Output the [X, Y] coordinate of the center of the cell containing the given text.  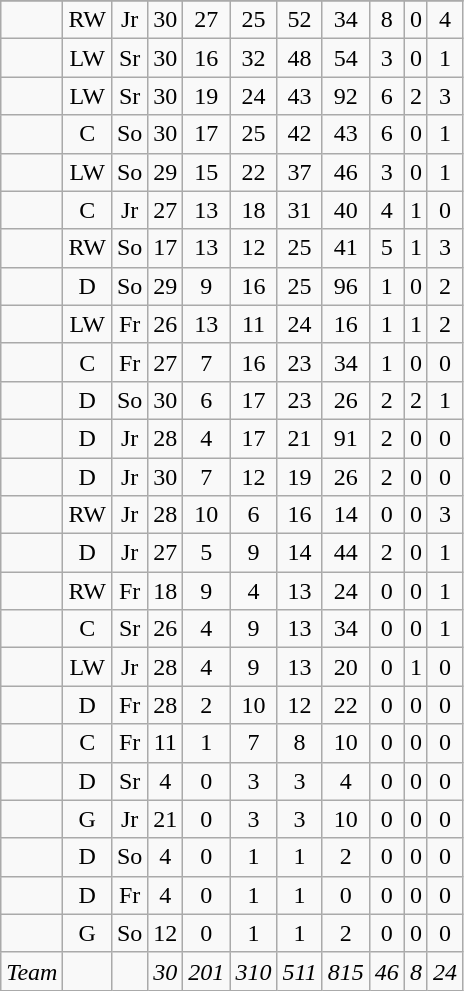
201 [206, 971]
42 [300, 134]
91 [346, 438]
54 [346, 58]
815 [346, 971]
41 [346, 248]
52 [300, 20]
310 [254, 971]
31 [300, 210]
511 [300, 971]
96 [346, 286]
48 [300, 58]
Team [32, 971]
40 [346, 210]
44 [346, 553]
32 [254, 58]
92 [346, 96]
15 [206, 172]
20 [346, 667]
37 [300, 172]
